Find where the given text appears and provide that cell's center as (X, Y) coordinate. 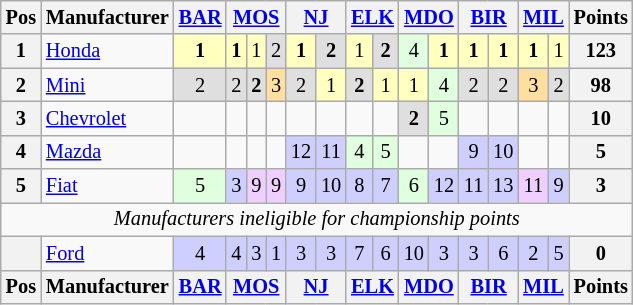
Manufacturers ineligible for championship points (317, 219)
Chevrolet (108, 118)
123 (601, 51)
98 (601, 85)
Mazda (108, 152)
Fiat (108, 186)
0 (601, 253)
13 (503, 186)
Ford (108, 253)
Honda (108, 51)
Mini (108, 85)
8 (359, 186)
